Determine the (X, Y) coordinate at the center of the cell enclosing the given text.  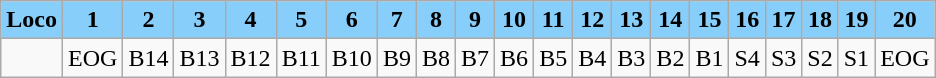
B4 (592, 58)
17 (783, 20)
7 (396, 20)
12 (592, 20)
B9 (396, 58)
B12 (250, 58)
S2 (820, 58)
5 (301, 20)
B14 (148, 58)
4 (250, 20)
16 (747, 20)
B10 (352, 58)
10 (514, 20)
19 (856, 20)
S4 (747, 58)
2 (148, 20)
6 (352, 20)
20 (905, 20)
8 (436, 20)
1 (92, 20)
B7 (474, 58)
11 (554, 20)
18 (820, 20)
B2 (670, 58)
B13 (200, 58)
B1 (710, 58)
B8 (436, 58)
3 (200, 20)
13 (632, 20)
15 (710, 20)
Loco (32, 20)
S3 (783, 58)
B11 (301, 58)
9 (474, 20)
S1 (856, 58)
B3 (632, 58)
B6 (514, 58)
14 (670, 20)
B5 (554, 58)
